Determine the (X, Y) coordinate at the center of the cell enclosing the given text.  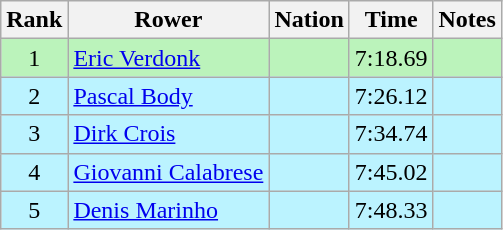
1 (34, 58)
7:48.33 (391, 210)
Pascal Body (168, 96)
Notes (467, 20)
7:18.69 (391, 58)
Time (391, 20)
2 (34, 96)
Dirk Crois (168, 134)
7:26.12 (391, 96)
3 (34, 134)
Rank (34, 20)
7:34.74 (391, 134)
7:45.02 (391, 172)
Eric Verdonk (168, 58)
Giovanni Calabrese (168, 172)
Denis Marinho (168, 210)
Nation (309, 20)
5 (34, 210)
Rower (168, 20)
4 (34, 172)
